Pinpoint the cell where the given text exists, returning its [x, y] midpoint coordinate. 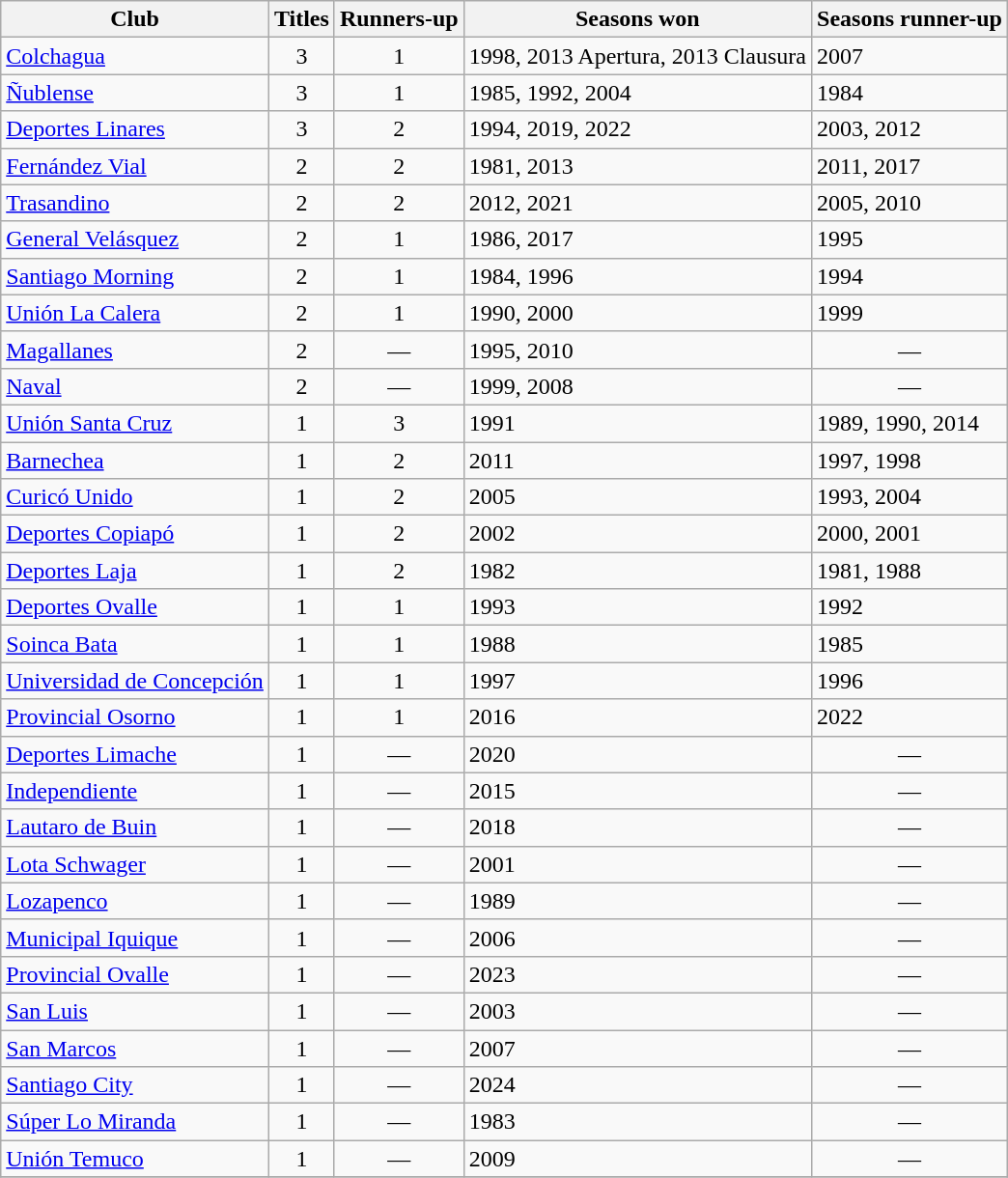
Seasons won [637, 19]
1989, 1990, 2014 [910, 423]
1992 [910, 607]
Seasons runner-up [910, 19]
Súper Lo Miranda [135, 1122]
1994 [910, 276]
Deportes Copiapó [135, 534]
1997 [637, 681]
2022 [910, 717]
1984, 1996 [637, 276]
2023 [637, 974]
2020 [637, 754]
2009 [637, 1159]
General Velásquez [135, 239]
2012, 2021 [637, 203]
2011, 2017 [910, 166]
Deportes Linares [135, 129]
1998, 2013 Apertura, 2013 Clausura [637, 56]
1995 [910, 239]
1985, 1992, 2004 [637, 93]
1982 [637, 571]
Santiago Morning [135, 276]
Provincial Ovalle [135, 974]
2005 [637, 497]
1997, 1998 [910, 461]
2016 [637, 717]
2005, 2010 [910, 203]
Fernández Vial [135, 166]
1995, 2010 [637, 350]
Lautaro de Buin [135, 827]
2015 [637, 791]
2001 [637, 864]
Barnechea [135, 461]
1996 [910, 681]
1981, 1988 [910, 571]
1990, 2000 [637, 313]
2003, 2012 [910, 129]
1988 [637, 644]
1993, 2004 [910, 497]
2024 [637, 1085]
2000, 2001 [910, 534]
1986, 2017 [637, 239]
Ñublense [135, 93]
San Marcos [135, 1048]
1991 [637, 423]
Unión Santa Cruz [135, 423]
Unión Temuco [135, 1159]
Runners-up [399, 19]
Magallanes [135, 350]
Deportes Limache [135, 754]
Trasandino [135, 203]
Soinca Bata [135, 644]
1985 [910, 644]
Naval [135, 386]
Deportes Laja [135, 571]
1989 [637, 901]
Titles [301, 19]
1984 [910, 93]
San Luis [135, 1011]
2011 [637, 461]
2006 [637, 938]
Curicó Unido [135, 497]
Universidad de Concepción [135, 681]
2018 [637, 827]
2003 [637, 1011]
Unión La Calera [135, 313]
1999, 2008 [637, 386]
Lozapenco [135, 901]
Colchagua [135, 56]
Municipal Iquique [135, 938]
1981, 2013 [637, 166]
Independiente [135, 791]
1983 [637, 1122]
1993 [637, 607]
Santiago City [135, 1085]
1994, 2019, 2022 [637, 129]
Club [135, 19]
Deportes Ovalle [135, 607]
Provincial Osorno [135, 717]
1999 [910, 313]
2002 [637, 534]
Lota Schwager [135, 864]
